Scan for the cell matching the given text and deliver its [X, Y] coordinate at center. 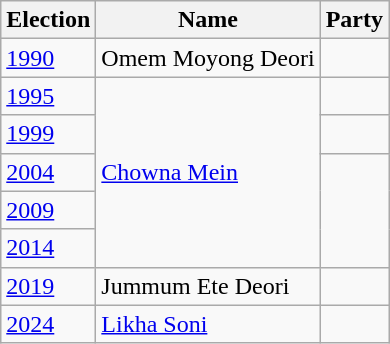
2009 [48, 210]
Election [48, 20]
2024 [48, 324]
1999 [48, 134]
1990 [48, 58]
Omem Moyong Deori [208, 58]
Name [208, 20]
2004 [48, 172]
Party [354, 20]
2019 [48, 286]
2014 [48, 248]
Chowna Mein [208, 172]
Likha Soni [208, 324]
Jummum Ete Deori [208, 286]
1995 [48, 96]
